Return (X, Y) of the center of cell containing provided text 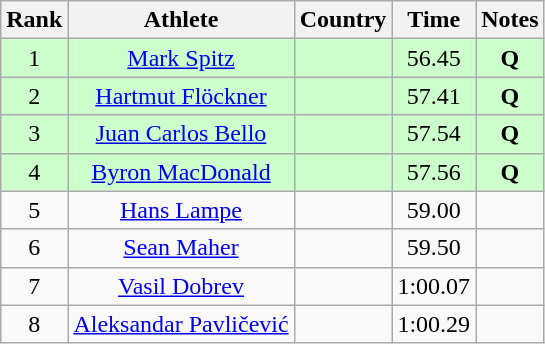
8 (34, 324)
6 (34, 248)
Time (434, 20)
Rank (34, 20)
Byron MacDonald (181, 172)
Notes (510, 20)
59.50 (434, 248)
57.41 (434, 96)
56.45 (434, 58)
7 (34, 286)
57.54 (434, 134)
Sean Maher (181, 248)
1 (34, 58)
4 (34, 172)
Hans Lampe (181, 210)
59.00 (434, 210)
1:00.29 (434, 324)
57.56 (434, 172)
Athlete (181, 20)
2 (34, 96)
Vasil Dobrev (181, 286)
Juan Carlos Bello (181, 134)
Country (343, 20)
1:00.07 (434, 286)
5 (34, 210)
3 (34, 134)
Aleksandar Pavličević (181, 324)
Hartmut Flöckner (181, 96)
Mark Spitz (181, 58)
